Search for the cell housing the specified text and yield its (X, Y) center coordinate. 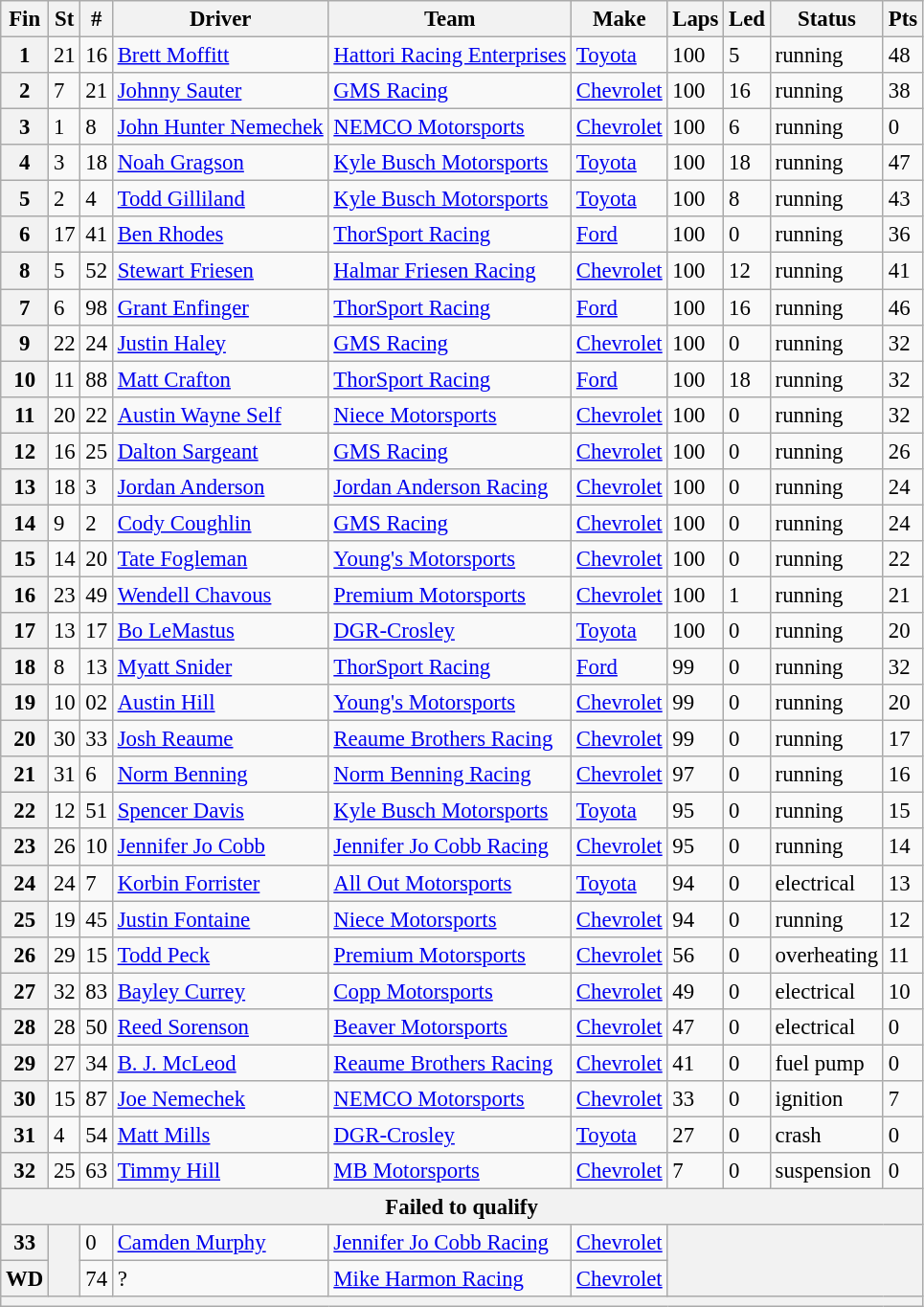
suspension (826, 1171)
Noah Gragson (220, 163)
Stewart Friesen (220, 271)
crash (826, 1135)
Status (826, 19)
Justin Fontaine (220, 919)
MB Motorsports (450, 1171)
97 (695, 775)
Camden Murphy (220, 1243)
Driver (220, 19)
Todd Gilliland (220, 199)
43 (902, 199)
Bayley Currey (220, 991)
Jennifer Jo Cobb (220, 847)
34 (96, 1063)
56 (695, 955)
74 (96, 1279)
46 (902, 307)
Josh Reaume (220, 739)
83 (96, 991)
Mike Harmon Racing (450, 1279)
fuel pump (826, 1063)
Norm Benning (220, 775)
51 (96, 811)
Spencer Davis (220, 811)
Fin (25, 19)
87 (96, 1099)
overheating (826, 955)
Timmy Hill (220, 1171)
Bo LeMastus (220, 631)
Beaver Motorsports (450, 1027)
WD (25, 1279)
John Hunter Nemechek (220, 127)
Austin Hill (220, 703)
Make (620, 19)
Copp Motorsports (450, 991)
Todd Peck (220, 955)
Justin Haley (220, 343)
Dalton Sargeant (220, 451)
Korbin Forrister (220, 883)
98 (96, 307)
ignition (826, 1099)
Myatt Snider (220, 667)
Halmar Friesen Racing (450, 271)
Failed to qualify (462, 1207)
38 (902, 91)
52 (96, 271)
Hattori Racing Enterprises (450, 56)
St (65, 19)
50 (96, 1027)
Pts (902, 19)
Grant Enfinger (220, 307)
Norm Benning Racing (450, 775)
Laps (695, 19)
Austin Wayne Self (220, 415)
48 (902, 56)
Ben Rhodes (220, 235)
Cody Coughlin (220, 523)
54 (96, 1135)
Reed Sorenson (220, 1027)
Matt Mills (220, 1135)
36 (902, 235)
B. J. McLeod (220, 1063)
Joe Nemechek (220, 1099)
Led (747, 19)
Brett Moffitt (220, 56)
63 (96, 1171)
45 (96, 919)
# (96, 19)
Jordan Anderson Racing (450, 487)
All Out Motorsports (450, 883)
Jordan Anderson (220, 487)
Team (450, 19)
88 (96, 379)
Tate Fogleman (220, 559)
02 (96, 703)
? (220, 1279)
Matt Crafton (220, 379)
Wendell Chavous (220, 595)
Johnny Sauter (220, 91)
